Output the [x, y] coordinate of the center of the cell containing the given text.  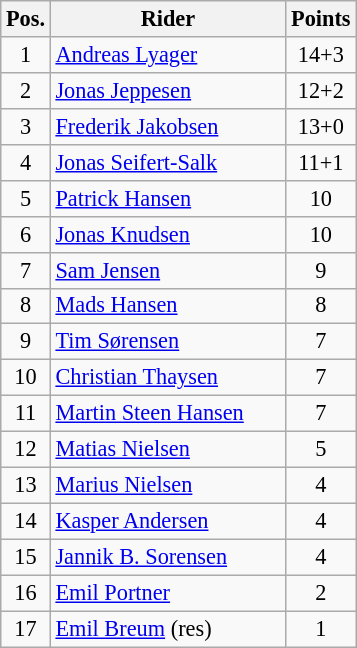
3 [26, 126]
Points [321, 19]
13 [26, 485]
Marius Nielsen [168, 485]
Martin Steen Hansen [168, 414]
11+1 [321, 162]
Mads Hansen [168, 306]
Sam Jensen [168, 270]
Christian Thaysen [168, 378]
Rider [168, 19]
17 [26, 629]
15 [26, 557]
Tim Sørensen [168, 342]
Pos. [26, 19]
13+0 [321, 126]
Jonas Knudsen [168, 234]
Jannik B. Sorensen [168, 557]
Matias Nielsen [168, 450]
14+3 [321, 55]
16 [26, 593]
Frederik Jakobsen [168, 126]
Jonas Seifert-Salk [168, 162]
12 [26, 450]
6 [26, 234]
Kasper Andersen [168, 521]
11 [26, 414]
12+2 [321, 90]
Emil Portner [168, 593]
Jonas Jeppesen [168, 90]
Andreas Lyager [168, 55]
14 [26, 521]
Emil Breum (res) [168, 629]
Patrick Hansen [168, 198]
